Return the [X, Y] coordinate for the center point of the cell that contains the specified text.  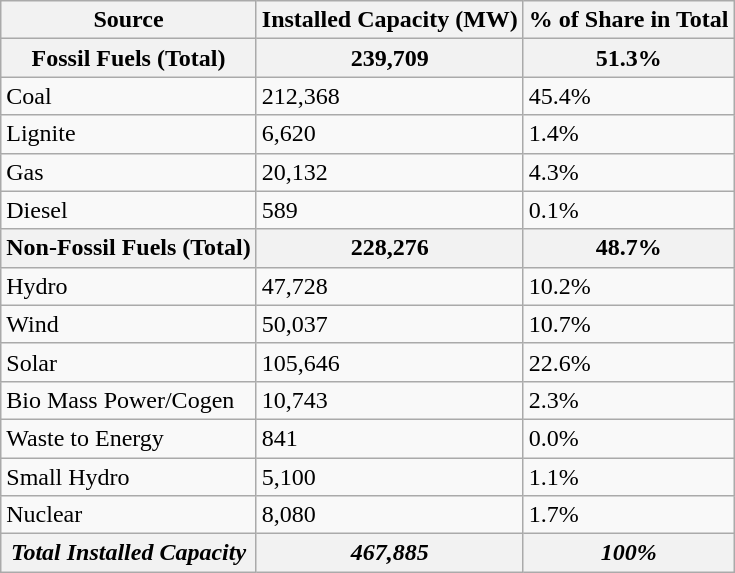
10.2% [628, 286]
1.1% [628, 477]
Source [129, 20]
100% [628, 553]
Installed Capacity (MW) [390, 20]
Total Installed Capacity [129, 553]
0.0% [628, 438]
20,132 [390, 172]
4.3% [628, 172]
Lignite [129, 134]
5,100 [390, 477]
Waste to Energy [129, 438]
% of Share in Total [628, 20]
Nuclear [129, 515]
8,080 [390, 515]
589 [390, 210]
6,620 [390, 134]
Wind [129, 324]
22.6% [628, 362]
Gas [129, 172]
10.7% [628, 324]
50,037 [390, 324]
Diesel [129, 210]
1.4% [628, 134]
212,368 [390, 96]
228,276 [390, 248]
239,709 [390, 58]
Solar [129, 362]
841 [390, 438]
Coal [129, 96]
10,743 [390, 400]
47,728 [390, 286]
2.3% [628, 400]
Fossil Fuels (Total) [129, 58]
51.3% [628, 58]
Bio Mass Power/Cogen [129, 400]
105,646 [390, 362]
48.7% [628, 248]
Non-Fossil Fuels (Total) [129, 248]
467,885 [390, 553]
45.4% [628, 96]
1.7% [628, 515]
Hydro [129, 286]
0.1% [628, 210]
Small Hydro [129, 477]
